Locate the cell with the specified text and output its (x, y) center coordinate. 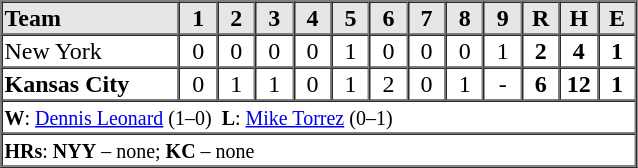
8 (465, 18)
R (541, 18)
- (503, 84)
HRs: NYY – none; KC – none (319, 150)
9 (503, 18)
3 (274, 18)
Team (91, 18)
H (579, 18)
Kansas City (91, 84)
New York (91, 50)
7 (427, 18)
E (617, 18)
5 (350, 18)
W: Dennis Leonard (1–0) L: Mike Torrez (0–1) (319, 116)
12 (579, 84)
